Search for the cell housing the specified text and yield its [x, y] center coordinate. 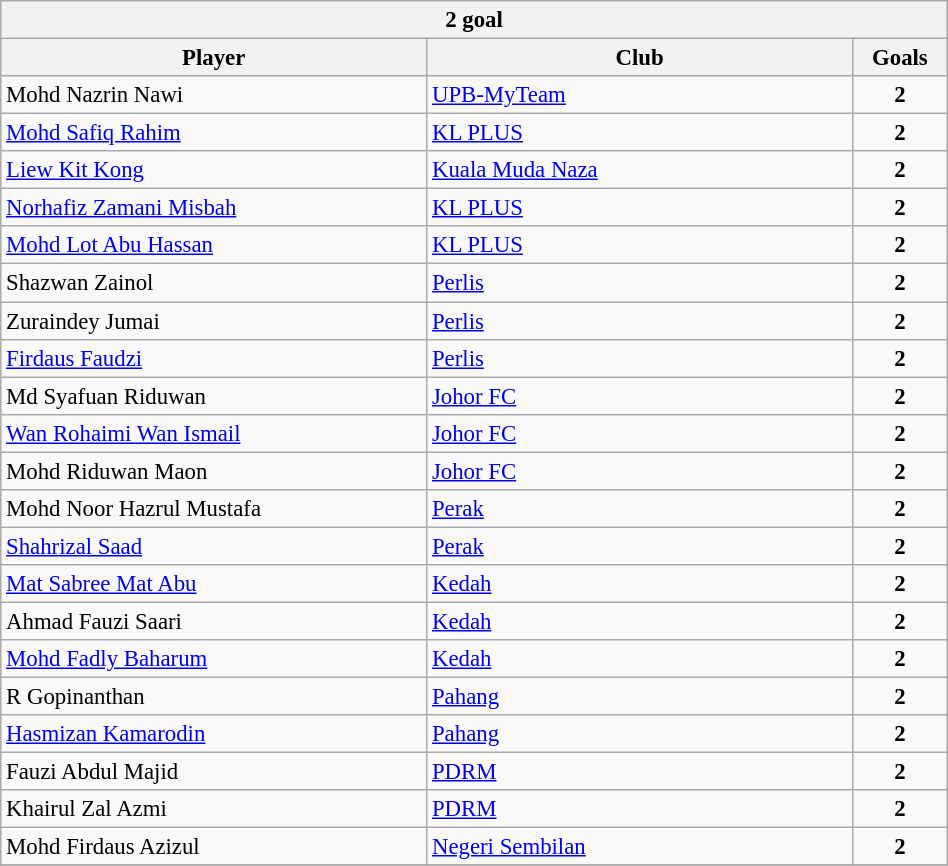
Firdaus Faudzi [214, 358]
Liew Kit Kong [214, 170]
Shazwan Zainol [214, 283]
Mohd Noor Hazrul Mustafa [214, 509]
Kuala Muda Naza [640, 170]
Mohd Firdaus Azizul [214, 847]
Mohd Lot Abu Hassan [214, 245]
Mat Sabree Mat Abu [214, 584]
Shahrizal Saad [214, 546]
Negeri Sembilan [640, 847]
Mohd Riduwan Maon [214, 471]
Ahmad Fauzi Saari [214, 621]
R Gopinanthan [214, 697]
Md Syafuan Riduwan [214, 396]
Mohd Nazrin Nawi [214, 95]
Club [640, 58]
Khairul Zal Azmi [214, 809]
Goals [900, 58]
Hasmizan Kamarodin [214, 734]
Wan Rohaimi Wan Ismail [214, 433]
Player [214, 58]
2 goal [474, 20]
Mohd Fadly Baharum [214, 659]
Norhafiz Zamani Misbah [214, 208]
UPB-MyTeam [640, 95]
Zuraindey Jumai [214, 321]
Fauzi Abdul Majid [214, 772]
Mohd Safiq Rahim [214, 133]
